From the cell containing the given text, extract its center point as (x, y) coordinate. 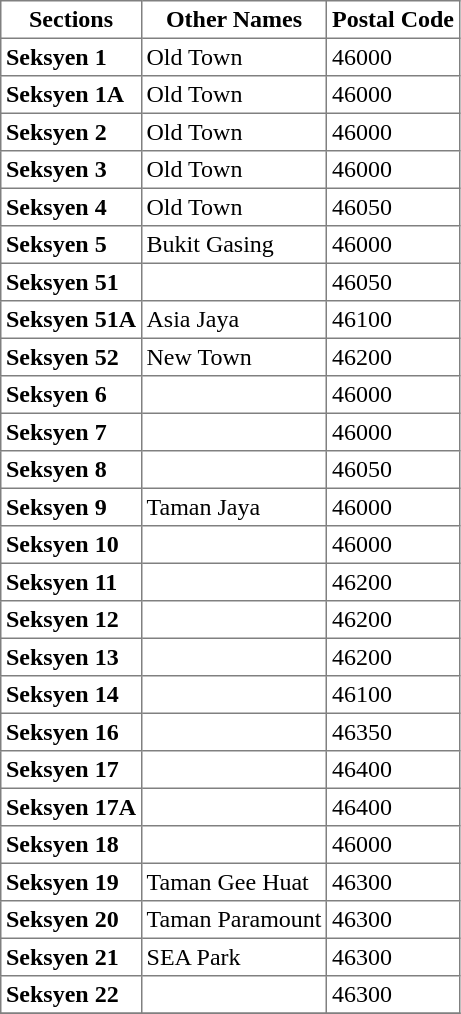
Other Names (234, 20)
Seksyen 1A (72, 95)
Seksyen 14 (72, 695)
Seksyen 12 (72, 620)
Seksyen 16 (72, 732)
Seksyen 17 (72, 770)
Seksyen 1 (72, 57)
Seksyen 5 (72, 245)
Seksyen 22 (72, 995)
Seksyen 52 (72, 357)
Bukit Gasing (234, 245)
Sections (72, 20)
Taman Jaya (234, 507)
Asia Jaya (234, 320)
Seksyen 10 (72, 545)
Seksyen 6 (72, 395)
Seksyen 17A (72, 807)
Seksyen 51 (72, 282)
Seksyen 2 (72, 132)
Taman Paramount (234, 920)
Seksyen 4 (72, 207)
Seksyen 18 (72, 845)
46350 (393, 732)
Seksyen 7 (72, 432)
Postal Code (393, 20)
Seksyen 13 (72, 657)
Seksyen 3 (72, 170)
Seksyen 19 (72, 882)
Seksyen 20 (72, 920)
New Town (234, 357)
Taman Gee Huat (234, 882)
Seksyen 11 (72, 582)
SEA Park (234, 957)
Seksyen 8 (72, 470)
Seksyen 51A (72, 320)
Seksyen 21 (72, 957)
Seksyen 9 (72, 507)
